Detect which cell encompasses the target text, then output its (X, Y) center coordinate. 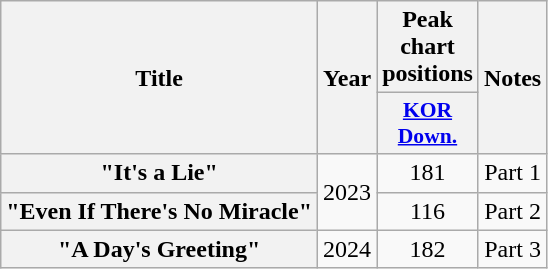
Notes (512, 78)
KORDown. (428, 124)
Title (160, 78)
"It's a Lie" (160, 173)
116 (428, 211)
Part 3 (512, 249)
Year (348, 78)
181 (428, 173)
"Even If There's No Miracle" (160, 211)
Peak chart positions (428, 47)
"A Day's Greeting" (160, 249)
2024 (348, 249)
182 (428, 249)
Part 1 (512, 173)
2023 (348, 192)
Part 2 (512, 211)
